Return the [x, y] coordinate for the center point of the cell that contains the specified text.  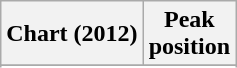
Chart (2012) [72, 34]
Peakposition [189, 34]
